Return the (X, Y) coordinate for the center point of the cell that contains the specified text.  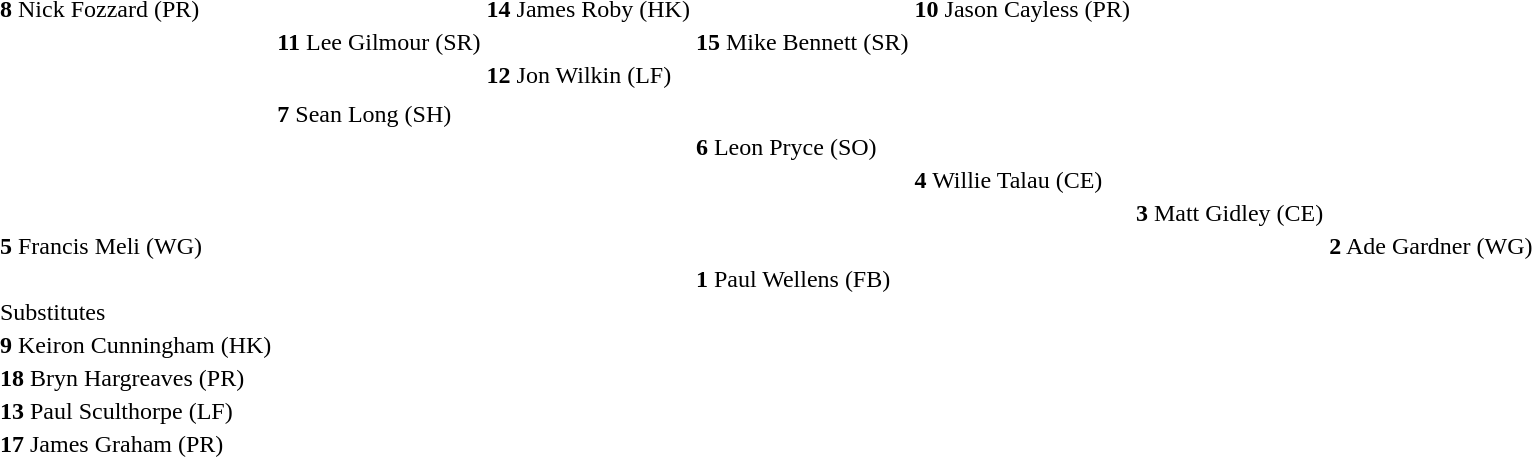
15 Mike Bennett (SR) (802, 43)
7 Sean Long (SH) (379, 115)
11 Lee Gilmour (SR) (379, 43)
3 Matt Gidley (CE) (1229, 213)
4 Willie Talau (CE) (1022, 181)
6 Leon Pryce (SO) (802, 147)
1 Paul Wellens (FB) (802, 279)
12 Jon Wilkin (LF) (588, 75)
